Output the (x, y) coordinate of the center of the cell containing the given text.  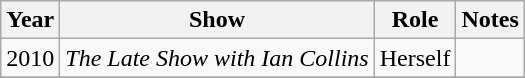
Role (415, 20)
2010 (30, 58)
Herself (415, 58)
Show (217, 20)
Year (30, 20)
Notes (490, 20)
The Late Show with Ian Collins (217, 58)
